Detect which cell encompasses the target text, then output its [x, y] center coordinate. 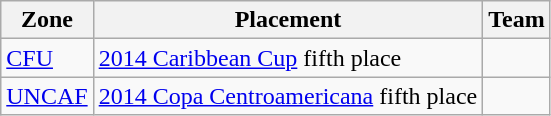
Team [517, 20]
2014 Copa Centroamericana fifth place [288, 96]
UNCAF [47, 96]
CFU [47, 58]
Placement [288, 20]
Zone [47, 20]
2014 Caribbean Cup fifth place [288, 58]
